Search for the cell housing the specified text and yield its (x, y) center coordinate. 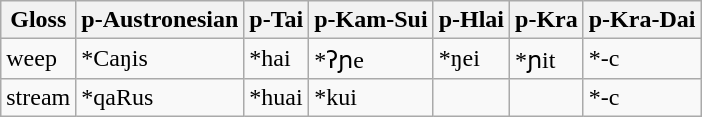
*kui (371, 97)
*ɲit (547, 59)
p-Kra (547, 20)
*qaRus (160, 97)
p-Hlai (471, 20)
*Caŋis (160, 59)
p-Kra-Dai (642, 20)
stream (38, 97)
Gloss (38, 20)
*ʔɲe (371, 59)
*ŋei (471, 59)
weep (38, 59)
p-Kam-Sui (371, 20)
*hai (276, 59)
p-Tai (276, 20)
*huai (276, 97)
p-Austronesian (160, 20)
